Extract the (X, Y) coordinate from the center of the cell holding the provided text.  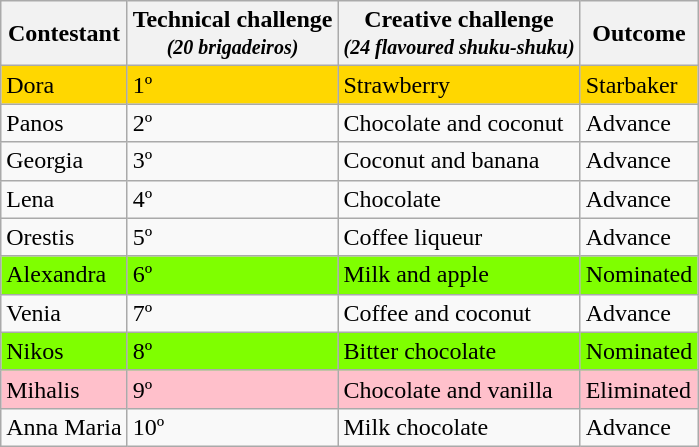
Alexandra (64, 275)
Outcome (639, 34)
Panos (64, 123)
2º (232, 123)
7º (232, 313)
3º (232, 161)
Creative challenge(24 flavoured shuku-shuku) (459, 34)
Chocolate (459, 199)
Technical challenge(20 brigadeiros) (232, 34)
4º (232, 199)
6º (232, 275)
Bitter chocolate (459, 351)
Venia (64, 313)
Eliminated (639, 389)
Chocolate and vanilla (459, 389)
Georgia (64, 161)
1º (232, 85)
5º (232, 237)
Coconut and banana (459, 161)
Dora (64, 85)
Mihalis (64, 389)
Contestant (64, 34)
10º (232, 427)
Strawberry (459, 85)
Coffee and coconut (459, 313)
Milk and apple (459, 275)
Starbaker (639, 85)
Milk chocolate (459, 427)
8º (232, 351)
Nikos (64, 351)
Lena (64, 199)
Orestis (64, 237)
Coffee liqueur (459, 237)
Anna Maria (64, 427)
9º (232, 389)
Chocolate and coconut (459, 123)
